Return (x, y) of the center of cell containing provided text 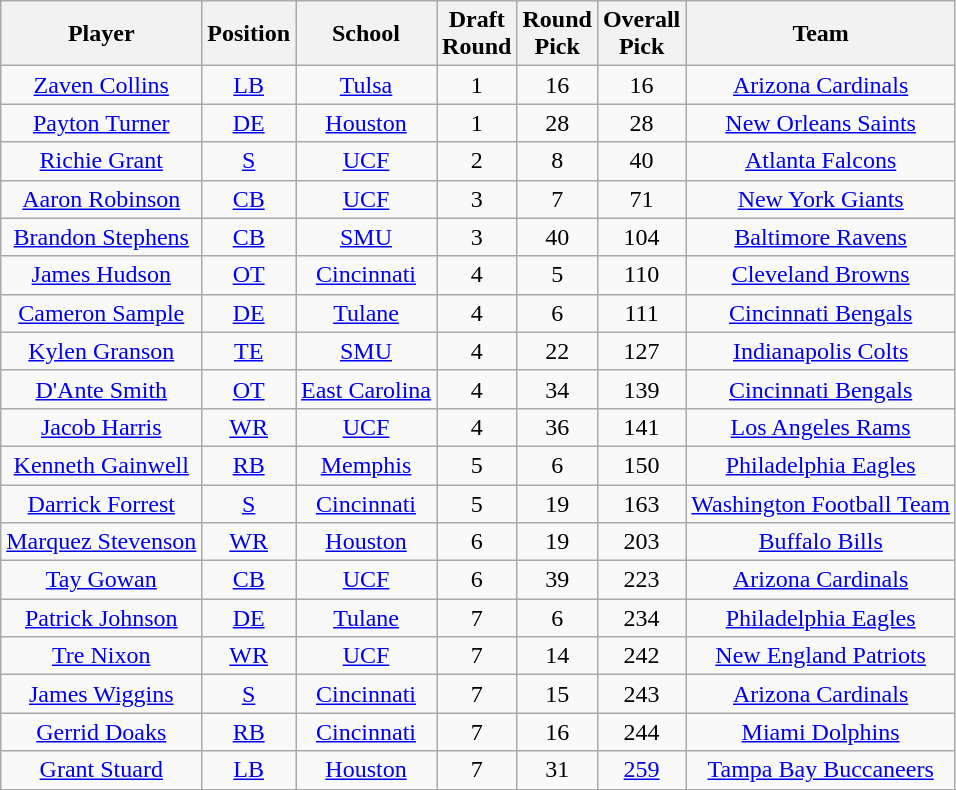
Gerrid Doaks (102, 732)
31 (557, 770)
Team (821, 34)
243 (641, 694)
Kenneth Gainwell (102, 465)
Darrick Forrest (102, 503)
234 (641, 618)
Grant Stuard (102, 770)
104 (641, 237)
Richie Grant (102, 161)
15 (557, 694)
34 (557, 389)
Payton Turner (102, 123)
Brandon Stephens (102, 237)
Jacob Harris (102, 427)
242 (641, 656)
Tampa Bay Buccaneers (821, 770)
8 (557, 161)
Atlanta Falcons (821, 161)
DraftRound (477, 34)
259 (641, 770)
Washington Football Team (821, 503)
163 (641, 503)
Tay Gowan (102, 580)
244 (641, 732)
Player (102, 34)
East Carolina (366, 389)
Aaron Robinson (102, 199)
Memphis (366, 465)
Patrick Johnson (102, 618)
OverallPick (641, 34)
Los Angeles Rams (821, 427)
Position (249, 34)
New England Patriots (821, 656)
New York Giants (821, 199)
127 (641, 351)
141 (641, 427)
Tre Nixon (102, 656)
14 (557, 656)
TE (249, 351)
D'Ante Smith (102, 389)
New Orleans Saints (821, 123)
Marquez Stevenson (102, 542)
James Wiggins (102, 694)
RoundPick (557, 34)
110 (641, 275)
School (366, 34)
Buffalo Bills (821, 542)
71 (641, 199)
203 (641, 542)
36 (557, 427)
139 (641, 389)
Zaven Collins (102, 85)
Tulsa (366, 85)
Baltimore Ravens (821, 237)
2 (477, 161)
Miami Dolphins (821, 732)
James Hudson (102, 275)
Indianapolis Colts (821, 351)
Kylen Granson (102, 351)
111 (641, 313)
Cleveland Browns (821, 275)
39 (557, 580)
223 (641, 580)
22 (557, 351)
Cameron Sample (102, 313)
150 (641, 465)
